From the cell containing the given text, extract its center point as (X, Y) coordinate. 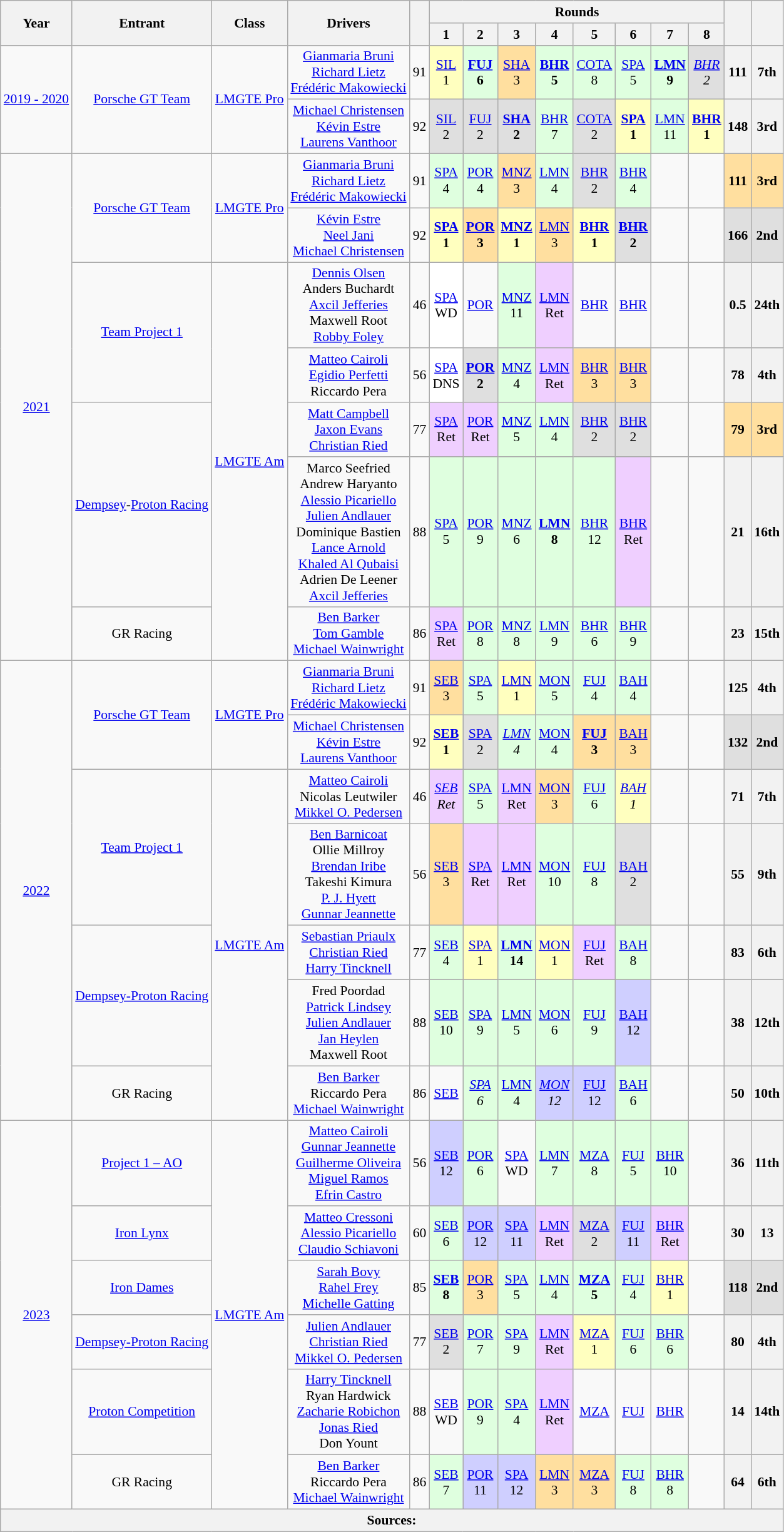
FUJ 3 (594, 742)
11th (767, 1163)
Iron Lynx (141, 1234)
BHR7 (554, 126)
8 (707, 34)
0.5 (738, 305)
BAH3 (633, 742)
MNZ11 (516, 305)
SHA3 (516, 73)
BAH4 (633, 688)
21 (738, 532)
Matteo Cairoli Egidio Perfetti Riccardo Pera (348, 375)
BHR9 (633, 633)
79 (738, 429)
36 (738, 1163)
LMN14 (516, 952)
7 (669, 34)
MON12 (554, 1093)
9th (767, 875)
MON3 (554, 796)
LMN1 (516, 688)
POR2 (481, 375)
148 (738, 126)
Sarah Bovy Rahel Frey Michelle Gatting (348, 1288)
BHR12 (594, 532)
SIL2 (445, 126)
POR7 (481, 1342)
BAH12 (633, 1023)
SEB2 (445, 1342)
MZA5 (594, 1288)
125 (738, 688)
MON10 (554, 875)
MZA1 (594, 1342)
SEBRet (445, 796)
Proton Competition (141, 1412)
MON1 (554, 952)
MNZ6 (516, 532)
POR8 (481, 633)
2019 - 2020 (36, 99)
Rounds (577, 12)
POR11 (481, 1482)
Entrant (141, 23)
14th (767, 1412)
SEB4 (445, 952)
85 (420, 1288)
FUJ2 (481, 126)
MZA (594, 1412)
Project 1 – AO (141, 1163)
MNZ8 (516, 633)
FUJ12 (594, 1093)
13 (767, 1234)
SEB 1 (445, 742)
Ben Barker Tom Gamble Michael Wainwright (348, 633)
1 (445, 34)
MON5 (554, 688)
SEBWD (445, 1412)
LMN11 (669, 126)
BHR5 (554, 73)
15th (767, 633)
LMN5 (516, 1023)
6 (633, 34)
BAH8 (633, 952)
Sources: (392, 1521)
SEB12 (445, 1163)
38 (738, 1023)
Year (36, 23)
MNZ1 (516, 235)
MNZ4 (516, 375)
Class (249, 23)
2021 (36, 407)
FUJ (633, 1412)
SIL1 (445, 73)
Drivers (348, 23)
POR4 (481, 181)
Sebastian Priaulx Christian Ried Harry Tincknell (348, 952)
23 (738, 633)
MZA8 (594, 1163)
5 (594, 34)
2023 (36, 1315)
78 (738, 375)
3 (516, 34)
FUJ11 (633, 1234)
BAH6 (633, 1093)
MON4 (554, 742)
71 (738, 796)
Julien Andlauer Christian Ried Mikkel O. Pedersen (348, 1342)
BHR10 (669, 1163)
10th (767, 1093)
2 (481, 34)
118 (738, 1288)
FUJ9 (594, 1023)
SHA2 (516, 126)
POR6 (481, 1163)
SEB8 (445, 1288)
16th (767, 532)
30 (738, 1234)
MON6 (554, 1023)
POR (481, 305)
MNZ5 (516, 429)
4 (554, 34)
132 (738, 742)
PORRet (481, 429)
Fred Poordad Patrick Lindsey Julien Andlauer Jan Heylen Maxwell Root (348, 1023)
12th (767, 1023)
Marco Seefried Andrew Haryanto Alessio Picariello Julien Andlauer Dominique Bastien Lance Arnold Khaled Al Qubaisi Adrien De Leener Axcil Jefferies (348, 532)
Matteo Cairoli Nicolas Leutwiler Mikkel O. Pedersen (348, 796)
24th (767, 305)
COTA2 (594, 126)
14 (738, 1412)
80 (738, 1342)
SPADNS (445, 375)
64 (738, 1482)
COTA8 (594, 73)
Iron Dames (141, 1288)
Matteo Cressoni Alessio Picariello Claudio Schiavoni (348, 1234)
SEB (445, 1093)
LMN7 (554, 1163)
SPA11 (516, 1234)
LMN8 (554, 532)
SEB6 (445, 1234)
FUJ5 (633, 1163)
166 (738, 235)
2022 (36, 891)
SEB7 (445, 1482)
MZA3 (594, 1482)
Matt Campbell Jaxon Evans Christian Ried (348, 429)
FUJRet (594, 952)
POR12 (481, 1234)
50 (738, 1093)
83 (738, 952)
MZA2 (594, 1234)
Ben Barnicoat Ollie Millroy Brendan Iribe Takeshi Kimura P. J. Hyett Gunnar Jeannette (348, 875)
LMN 4 (516, 742)
Matteo Cairoli Gunnar Jeannette Guilherme Oliveira Miguel Ramos Efrin Castro (348, 1163)
60 (420, 1234)
SEB10 (445, 1023)
SPA2 (481, 742)
Dennis Olsen Anders Buchardt Axcil Jefferies Maxwell Root Robby Foley (348, 305)
Harry Tincknell Ryan Hardwick Zacharie Robichon Jonas Ried Don Yount (348, 1412)
BHR4 (633, 181)
SPA6 (481, 1093)
55 (738, 875)
BAH1 (633, 796)
Kévin Estre Neel Jani Michael Christensen (348, 235)
BAH2 (633, 875)
BHR8 (669, 1482)
MNZ3 (516, 181)
SPA12 (516, 1482)
